Scan for the cell matching the given text and deliver its [x, y] coordinate at center. 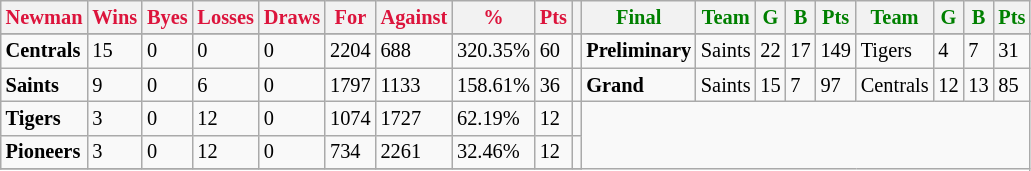
85 [1012, 85]
1133 [414, 85]
Byes [167, 17]
688 [414, 51]
Final [638, 17]
2261 [414, 152]
22 [770, 51]
1727 [414, 118]
2204 [350, 51]
60 [554, 51]
Losses [226, 17]
31 [1012, 51]
13 [978, 85]
1074 [350, 118]
6 [226, 85]
Grand [638, 85]
158.61% [494, 85]
62.19% [494, 118]
17 [801, 51]
320.35% [494, 51]
734 [350, 152]
Draws [292, 17]
Preliminary [638, 51]
Against [414, 17]
Pioneers [44, 152]
1797 [350, 85]
36 [554, 85]
Wins [114, 17]
149 [836, 51]
Newman [44, 17]
4 [948, 51]
For [350, 17]
97 [836, 85]
% [494, 17]
9 [114, 85]
32.46% [494, 152]
